Return [X, Y] of the center of cell containing provided text 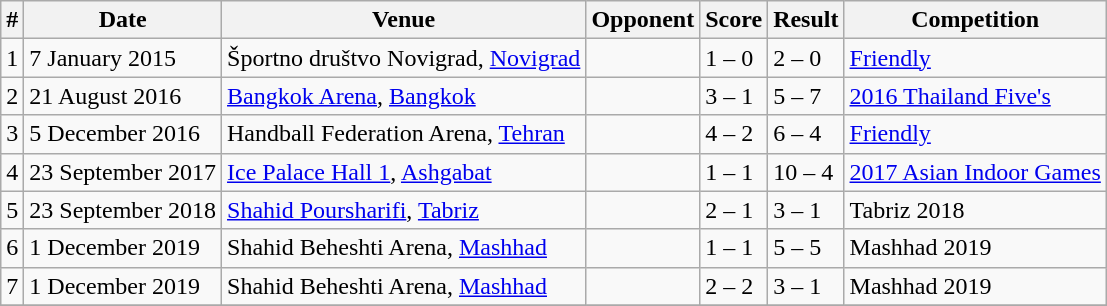
Tabriz 2018 [975, 210]
1 [12, 58]
# [12, 20]
Handball Federation Arena, Tehran [404, 134]
Ice Palace Hall 1, Ashgabat [404, 172]
Score [734, 20]
Opponent [643, 20]
6 [12, 248]
2 – 1 [734, 210]
3 [12, 134]
21 August 2016 [123, 96]
6 – 4 [806, 134]
2 – 0 [806, 58]
10 – 4 [806, 172]
5 – 7 [806, 96]
5 December 2016 [123, 134]
Competition [975, 20]
7 [12, 286]
23 September 2017 [123, 172]
Date [123, 20]
Shahid Poursharifi, Tabriz [404, 210]
2 – 2 [734, 286]
23 September 2018 [123, 210]
Result [806, 20]
5 – 5 [806, 248]
7 January 2015 [123, 58]
2017 Asian Indoor Games [975, 172]
2 [12, 96]
Bangkok Arena, Bangkok [404, 96]
Športno društvo Novigrad, Novigrad [404, 58]
Venue [404, 20]
4 – 2 [734, 134]
2016 Thailand Five's [975, 96]
5 [12, 210]
4 [12, 172]
1 – 0 [734, 58]
